Find where the given text appears and provide that cell's center as [x, y] coordinate. 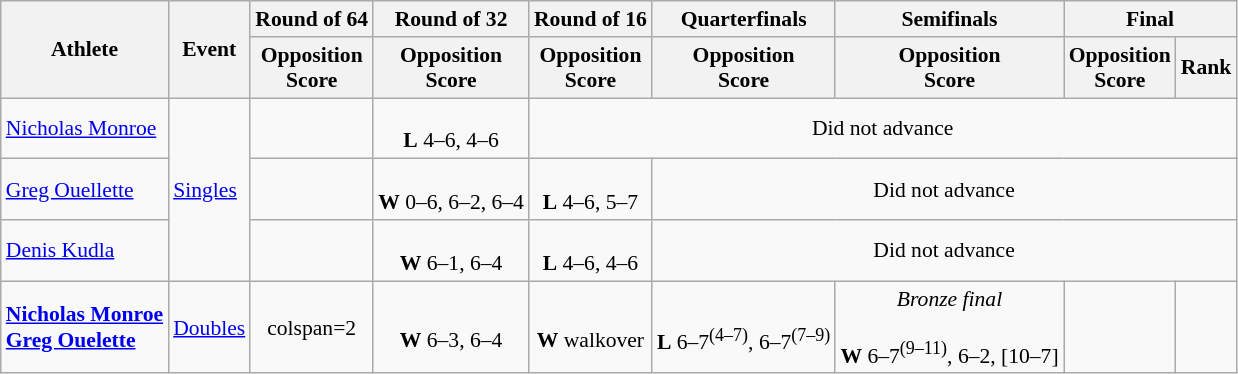
Rank [1206, 68]
W walkover [590, 327]
Greg Ouellette [84, 190]
Doubles [209, 327]
W 6–1, 6–4 [451, 250]
Athlete [84, 50]
Quarterfinals [744, 19]
Round of 32 [451, 19]
Bronze finalW 6–7(9–11), 6–2, [10–7] [949, 327]
Event [209, 50]
W 0–6, 6–2, 6–4 [451, 190]
L 6–7(4–7), 6–7(7–9) [744, 327]
W 6–3, 6–4 [451, 327]
Nicholas Monroe [84, 128]
colspan=2 [312, 327]
Denis Kudla [84, 250]
Round of 16 [590, 19]
Final [1150, 19]
L 4–6, 5–7 [590, 190]
Nicholas MonroeGreg Ouelette [84, 327]
Singles [209, 190]
Round of 64 [312, 19]
Semifinals [949, 19]
